Output the [x, y] coordinate of the center of the cell containing the given text.  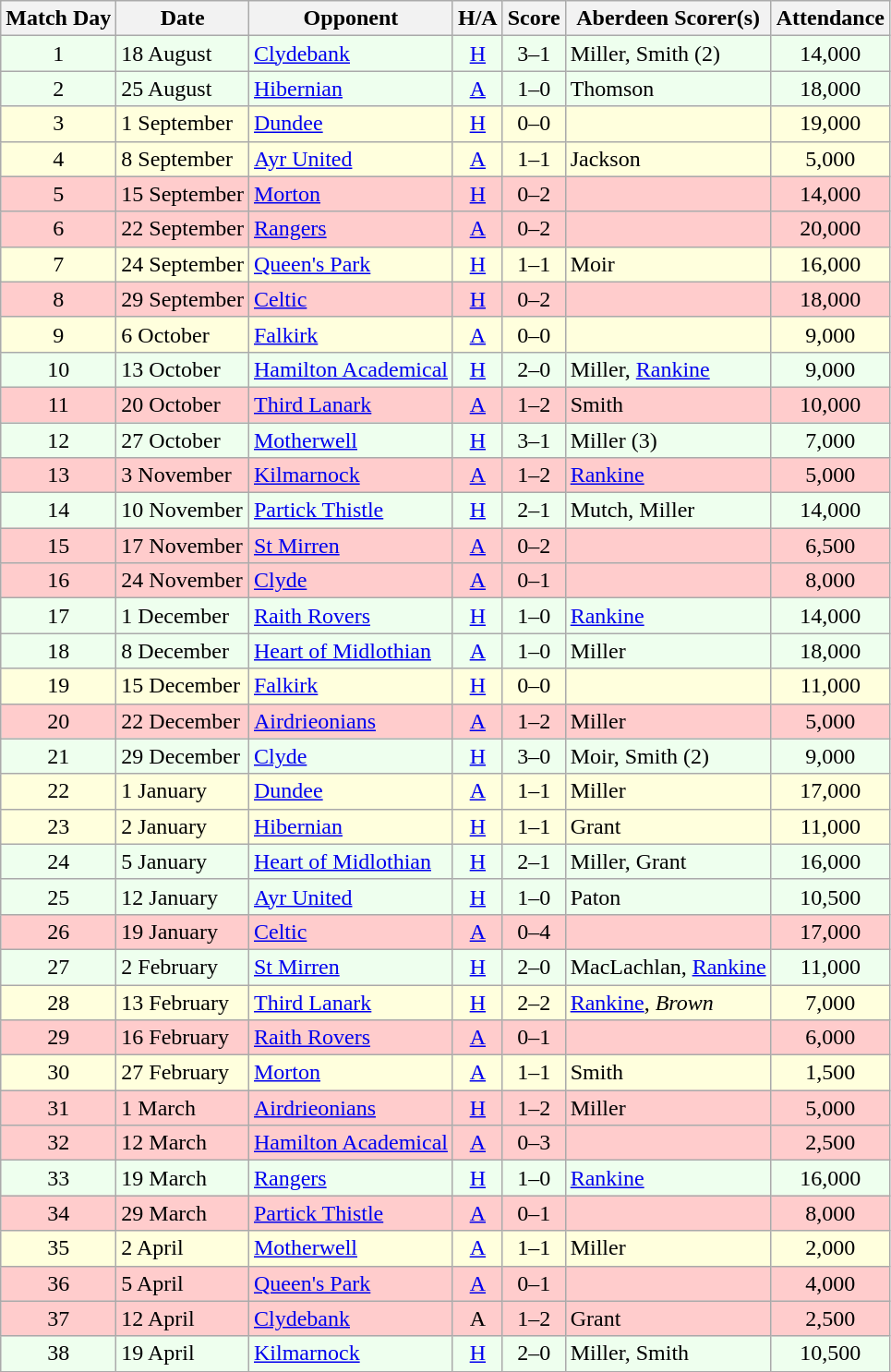
18 [59, 651]
33 [59, 1178]
4 [59, 159]
Aberdeen Scorer(s) [668, 18]
12 April [183, 1318]
17 [59, 616]
3–0 [534, 756]
19 April [183, 1354]
30 [59, 1073]
15 [59, 546]
6 [59, 229]
27 February [183, 1073]
19,000 [830, 124]
12 January [183, 897]
31 [59, 1108]
Rankine, Brown [668, 1002]
6 October [183, 334]
Score [534, 18]
12 March [183, 1143]
H/A [477, 18]
19 January [183, 932]
2–2 [534, 1002]
22 December [183, 721]
29 September [183, 299]
29 [59, 1038]
9 [59, 334]
35 [59, 1248]
29 March [183, 1213]
8 [59, 299]
10 November [183, 511]
Thomson [668, 89]
2 April [183, 1248]
1 [59, 54]
8 September [183, 159]
27 [59, 967]
28 [59, 1002]
23 [59, 826]
2 February [183, 967]
6,000 [830, 1038]
5 [59, 194]
22 September [183, 229]
0–3 [534, 1143]
2,000 [830, 1248]
Moir, Smith (2) [668, 756]
14 [59, 511]
20 [59, 721]
3 [59, 124]
1 September [183, 124]
Miller (3) [668, 440]
24 [59, 861]
Miller, Smith [668, 1354]
1 March [183, 1108]
10,000 [830, 404]
21 [59, 756]
Miller, Grant [668, 861]
29 December [183, 756]
Jackson [668, 159]
20 October [183, 404]
1 December [183, 616]
13 October [183, 369]
6,500 [830, 546]
2 [59, 89]
1 January [183, 791]
25 August [183, 89]
24 November [183, 581]
24 September [183, 264]
11 [59, 404]
Attendance [830, 18]
36 [59, 1283]
15 September [183, 194]
16 February [183, 1038]
0–4 [534, 932]
27 October [183, 440]
Match Day [59, 18]
1,500 [830, 1073]
Moir [668, 264]
12 [59, 440]
34 [59, 1213]
2 January [183, 826]
Mutch, Miller [668, 511]
Miller, Rankine [668, 369]
25 [59, 897]
5 April [183, 1283]
17 November [183, 546]
13 February [183, 1002]
19 March [183, 1178]
3 November [183, 475]
8 December [183, 651]
37 [59, 1318]
MacLachlan, Rankine [668, 967]
Paton [668, 897]
19 [59, 686]
22 [59, 791]
13 [59, 475]
10 [59, 369]
38 [59, 1354]
5 January [183, 861]
20,000 [830, 229]
18 August [183, 54]
16 [59, 581]
7 [59, 264]
4,000 [830, 1283]
26 [59, 932]
32 [59, 1143]
Miller, Smith (2) [668, 54]
15 December [183, 686]
Opponent [351, 18]
Date [183, 18]
